Identify which cell holds the provided text, then report its (X, Y) central coordinate. 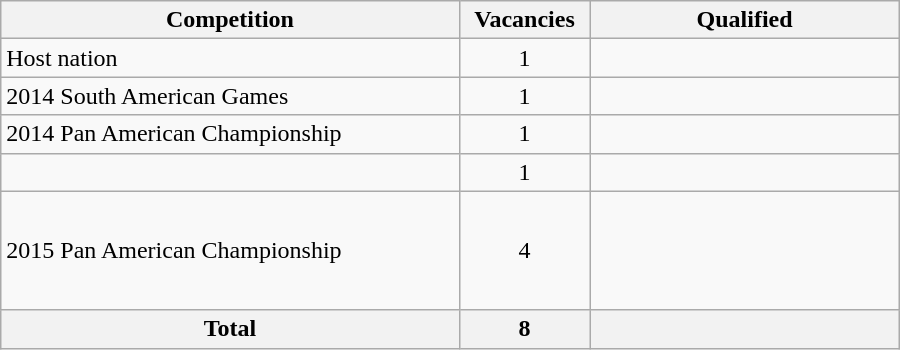
Host nation (230, 58)
4 (524, 250)
Total (230, 329)
Vacancies (524, 20)
Competition (230, 20)
2014 South American Games (230, 96)
8 (524, 329)
2015 Pan American Championship (230, 250)
2014 Pan American Championship (230, 134)
Qualified (744, 20)
